Find where the given text appears and provide that cell's center as (X, Y) coordinate. 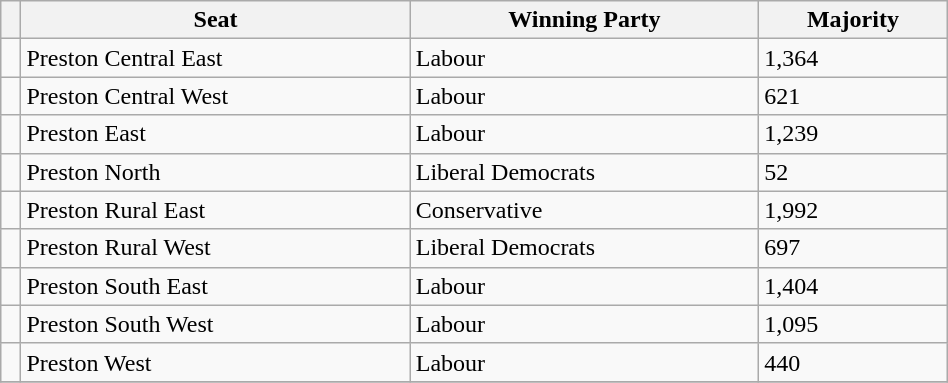
Preston Central West (216, 96)
Seat (216, 20)
Conservative (584, 210)
Preston Rural West (216, 248)
1,095 (854, 324)
Winning Party (584, 20)
52 (854, 172)
Preston South West (216, 324)
Preston Rural East (216, 210)
Preston South East (216, 286)
Preston Central East (216, 58)
440 (854, 362)
Preston West (216, 362)
1,239 (854, 134)
1,364 (854, 58)
Preston East (216, 134)
1,992 (854, 210)
1,404 (854, 286)
Majority (854, 20)
Preston North (216, 172)
621 (854, 96)
697 (854, 248)
